For the text-containing cell, return its midpoint in [x, y] coordinate format. 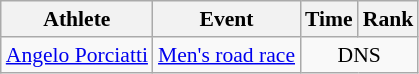
Event [226, 19]
Rank [388, 19]
Men's road race [226, 55]
Athlete [77, 19]
Time [329, 19]
DNS [359, 55]
Angelo Porciatti [77, 55]
